Locate the cell with the specified text and output its [x, y] center coordinate. 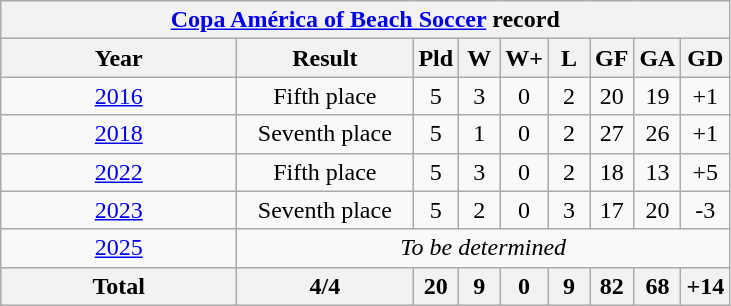
GD [706, 58]
27 [612, 134]
Copa América of Beach Soccer record [366, 20]
Total [119, 286]
W+ [524, 58]
-3 [706, 210]
Result [325, 58]
1 [480, 134]
82 [612, 286]
L [568, 58]
4/4 [325, 286]
+5 [706, 172]
19 [658, 96]
To be determined [484, 248]
18 [612, 172]
2022 [119, 172]
GF [612, 58]
Year [119, 58]
2025 [119, 248]
Pld [436, 58]
W [480, 58]
2023 [119, 210]
13 [658, 172]
26 [658, 134]
68 [658, 286]
GA [658, 58]
2018 [119, 134]
2016 [119, 96]
+14 [706, 286]
17 [612, 210]
